Return the (x, y) coordinate for the center point of the cell that contains the specified text.  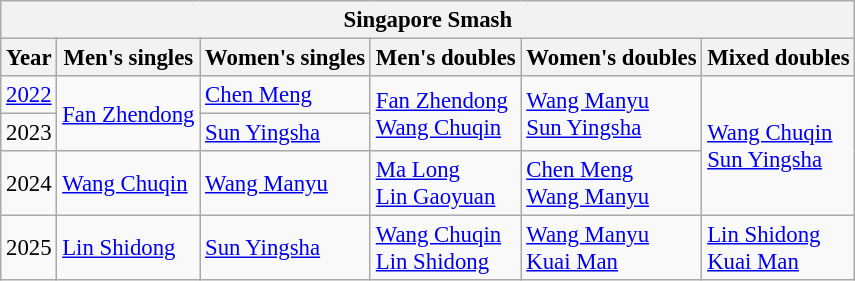
Wang Manyu Sun Yingsha (612, 114)
Men's doubles (445, 58)
Chen Meng Wang Manyu (612, 184)
Men's singles (128, 58)
Mixed doubles (778, 58)
2024 (29, 184)
Year (29, 58)
Lin Shidong Kuai Man (778, 248)
Wang Chuqin Lin Shidong (445, 248)
Wang Manyu Kuai Man (612, 248)
Ma Long Lin Gaoyuan (445, 184)
Chen Meng (286, 95)
2022 (29, 95)
Wang Chuqin (128, 184)
Fan Zhendong (128, 114)
Women's doubles (612, 58)
Wang Manyu (286, 184)
Women's singles (286, 58)
Singapore Smash (428, 20)
2025 (29, 248)
Lin Shidong (128, 248)
Fan Zhendong Wang Chuqin (445, 114)
2023 (29, 133)
Wang Chuqin Sun Yingsha (778, 146)
